Output the (x, y) coordinate of the center of the cell containing the given text.  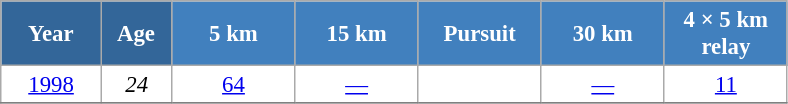
11 (726, 85)
Age (136, 34)
30 km (602, 34)
1998 (52, 85)
Pursuit (480, 34)
15 km (356, 34)
4 × 5 km relay (726, 34)
64 (234, 85)
Year (52, 34)
5 km (234, 34)
24 (136, 85)
